Extract the [X, Y] coordinate from the center of the cell holding the provided text.  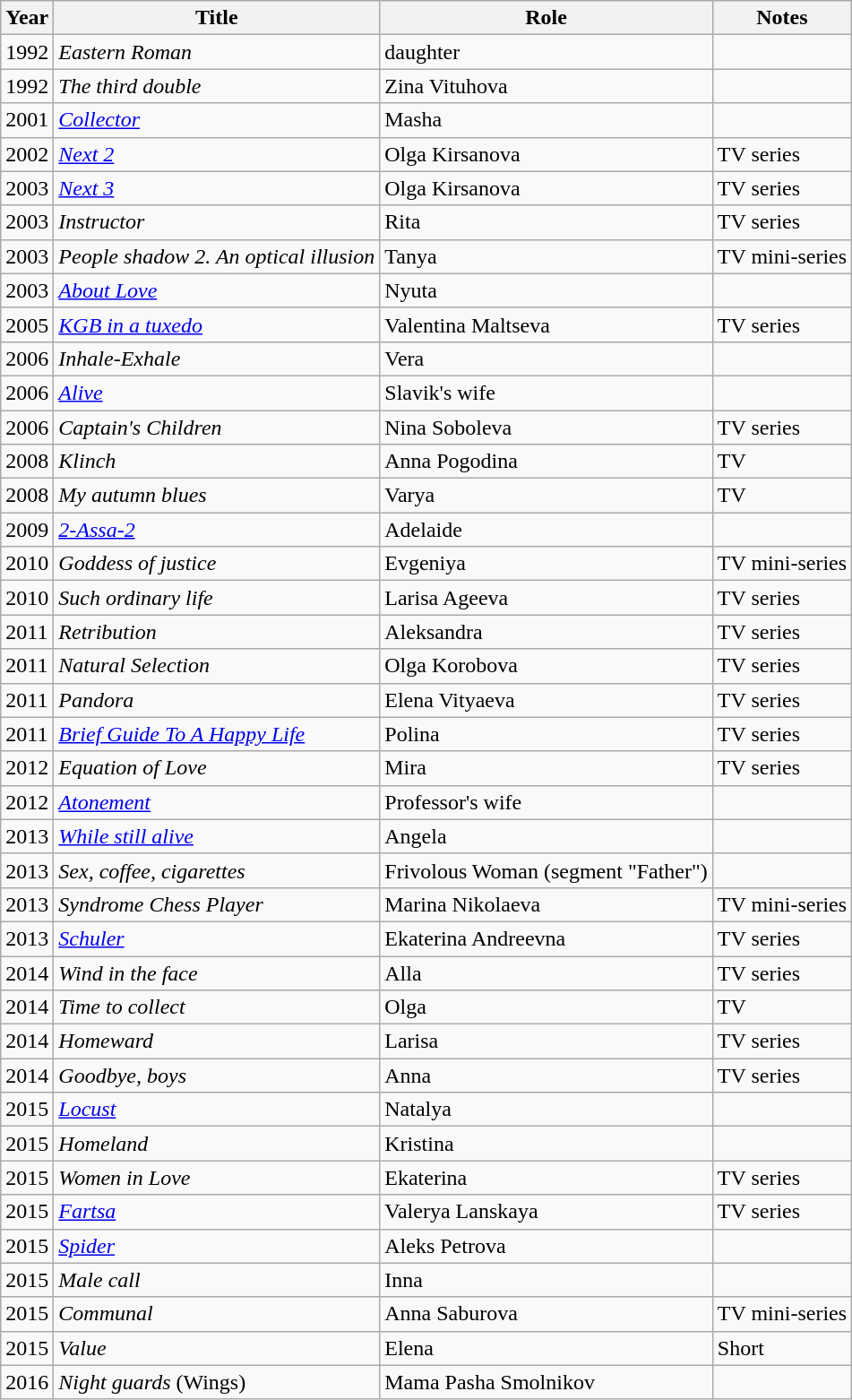
Marina Nikolaeva [546, 904]
Natalya [546, 1110]
Wind in the face [217, 972]
Aleks Petrova [546, 1246]
Value [217, 1348]
Professor's wife [546, 802]
Next 2 [217, 154]
Schuler [217, 938]
Retribution [217, 632]
2005 [27, 324]
Syndrome Chess Player [217, 904]
Angela [546, 836]
Communal [217, 1314]
Kristina [546, 1144]
Olga [546, 1007]
Captain's Children [217, 428]
Aleksandra [546, 632]
Alive [217, 393]
About Love [217, 290]
Short [781, 1348]
Anna [546, 1076]
Mama Pasha Smolnikov [546, 1382]
Goodbye, boys [217, 1076]
While still alive [217, 836]
Varya [546, 496]
Next 3 [217, 188]
Masha [546, 120]
Tanya [546, 256]
The third double [217, 86]
Olga Korobova [546, 666]
Elena [546, 1348]
2009 [27, 530]
Vera [546, 359]
Homeland [217, 1144]
Valentina Maltseva [546, 324]
Slavik's wife [546, 393]
Instructor [217, 222]
Role [546, 18]
2016 [27, 1382]
KGB in a tuxedo [217, 324]
Natural Selection [217, 666]
Equation of Love [217, 768]
Collector [217, 120]
Spider [217, 1246]
Goddess of justice [217, 564]
Title [217, 18]
Male call [217, 1280]
Valerya Lanskaya [546, 1212]
Rita [546, 222]
Adelaide [546, 530]
2-Assa-2 [217, 530]
Alla [546, 972]
Evgeniya [546, 564]
2002 [27, 154]
Notes [781, 18]
2001 [27, 120]
Locust [217, 1110]
Pandora [217, 700]
Time to collect [217, 1007]
Homeward [217, 1041]
Ekaterina [546, 1178]
daughter [546, 52]
Elena Vityaeva [546, 700]
Mira [546, 768]
Zina Vituhova [546, 86]
My autumn blues [217, 496]
Frivolous Woman (segment "Father") [546, 870]
Polina [546, 734]
Anna Saburova [546, 1314]
People shadow 2. An optical illusion [217, 256]
Women in Love [217, 1178]
Larisa Ageeva [546, 598]
Larisa [546, 1041]
Anna Pogodina [546, 462]
Night guards (Wings) [217, 1382]
Nina Soboleva [546, 428]
Klinch [217, 462]
Eastern Roman [217, 52]
Nyuta [546, 290]
Sex, coffee, cigarettes [217, 870]
Such ordinary life [217, 598]
Year [27, 18]
Fartsa [217, 1212]
Brief Guide To A Happy Life [217, 734]
Atonement [217, 802]
Ekaterina Andreevna [546, 938]
Inna [546, 1280]
Inhale-Exhale [217, 359]
